Provide the [X, Y] coordinate of the cell's center where the given text is located.  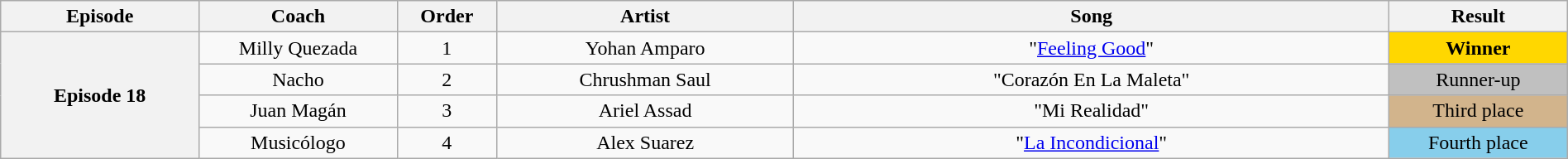
Episode 18 [100, 95]
3 [447, 111]
Musicólogo [299, 142]
Yohan Amparo [645, 48]
Runner-up [1478, 79]
4 [447, 142]
Winner [1478, 48]
Third place [1478, 111]
"Feeling Good" [1092, 48]
Fourth place [1478, 142]
2 [447, 79]
Episode [100, 17]
Result [1478, 17]
"Corazón En La Maleta" [1092, 79]
Coach [299, 17]
Artist [645, 17]
"La Incondicional" [1092, 142]
Juan Magán [299, 111]
"Mi Realidad" [1092, 111]
Chrushman Saul [645, 79]
Ariel Assad [645, 111]
Milly Quezada [299, 48]
Song [1092, 17]
1 [447, 48]
Alex Suarez [645, 142]
Order [447, 17]
Nacho [299, 79]
